Find where the given text appears and provide that cell's center as (x, y) coordinate. 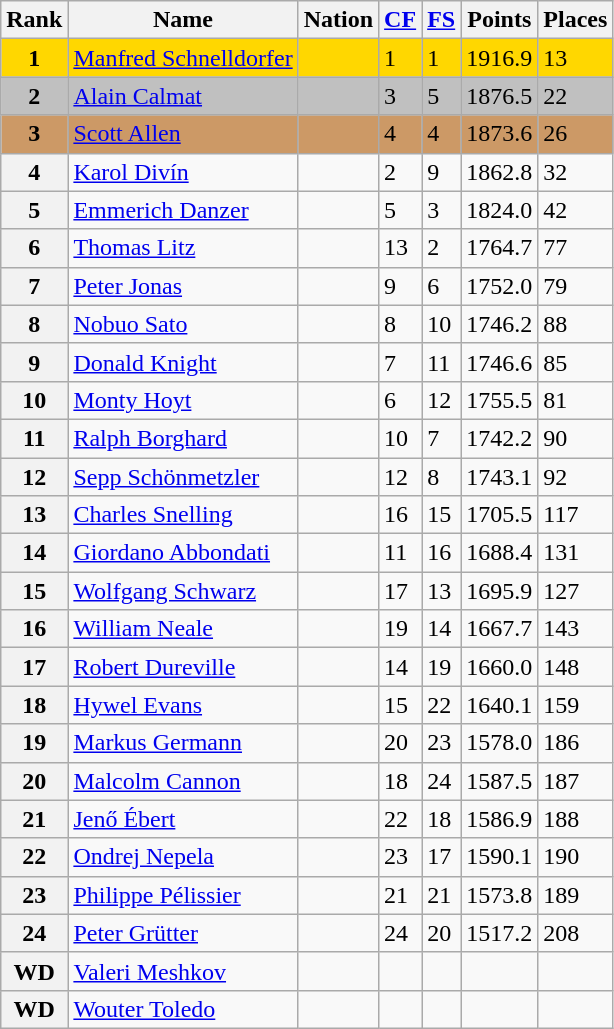
Philippe Pélissier (183, 895)
Alain Calmat (183, 96)
1660.0 (500, 667)
92 (576, 477)
Emmerich Danzer (183, 210)
88 (576, 324)
1573.8 (500, 895)
Wolfgang Schwarz (183, 591)
Sepp Schönmetzler (183, 477)
Nation (338, 20)
186 (576, 743)
117 (576, 515)
Karol Divín (183, 172)
Ralph Borghard (183, 438)
190 (576, 857)
Places (576, 20)
1743.1 (500, 477)
1742.2 (500, 438)
1876.5 (500, 96)
Ondrej Nepela (183, 857)
188 (576, 819)
42 (576, 210)
208 (576, 933)
FS (442, 20)
1695.9 (500, 591)
1746.2 (500, 324)
131 (576, 553)
26 (576, 134)
1640.1 (500, 705)
1746.6 (500, 362)
159 (576, 705)
Hywel Evans (183, 705)
Donald Knight (183, 362)
81 (576, 400)
1705.5 (500, 515)
1517.2 (500, 933)
79 (576, 286)
Rank (34, 20)
CF (400, 20)
Monty Hoyt (183, 400)
1873.6 (500, 134)
1667.7 (500, 629)
127 (576, 591)
Manfred Schnelldorfer (183, 58)
1764.7 (500, 248)
Nobuo Sato (183, 324)
Valeri Meshkov (183, 971)
Robert Dureville (183, 667)
Scott Allen (183, 134)
1688.4 (500, 553)
Thomas Litz (183, 248)
Giordano Abbondati (183, 553)
189 (576, 895)
143 (576, 629)
Points (500, 20)
1586.9 (500, 819)
1755.5 (500, 400)
85 (576, 362)
90 (576, 438)
1578.0 (500, 743)
William Neale (183, 629)
148 (576, 667)
Charles Snelling (183, 515)
187 (576, 781)
1590.1 (500, 857)
Markus Germann (183, 743)
Peter Jonas (183, 286)
1824.0 (500, 210)
1916.9 (500, 58)
Malcolm Cannon (183, 781)
1752.0 (500, 286)
Wouter Toledo (183, 1009)
1587.5 (500, 781)
Name (183, 20)
Jenő Ébert (183, 819)
1862.8 (500, 172)
77 (576, 248)
Peter Grütter (183, 933)
32 (576, 172)
